Capture the cell that displays the provided text and extract its (X, Y) central coordinate. 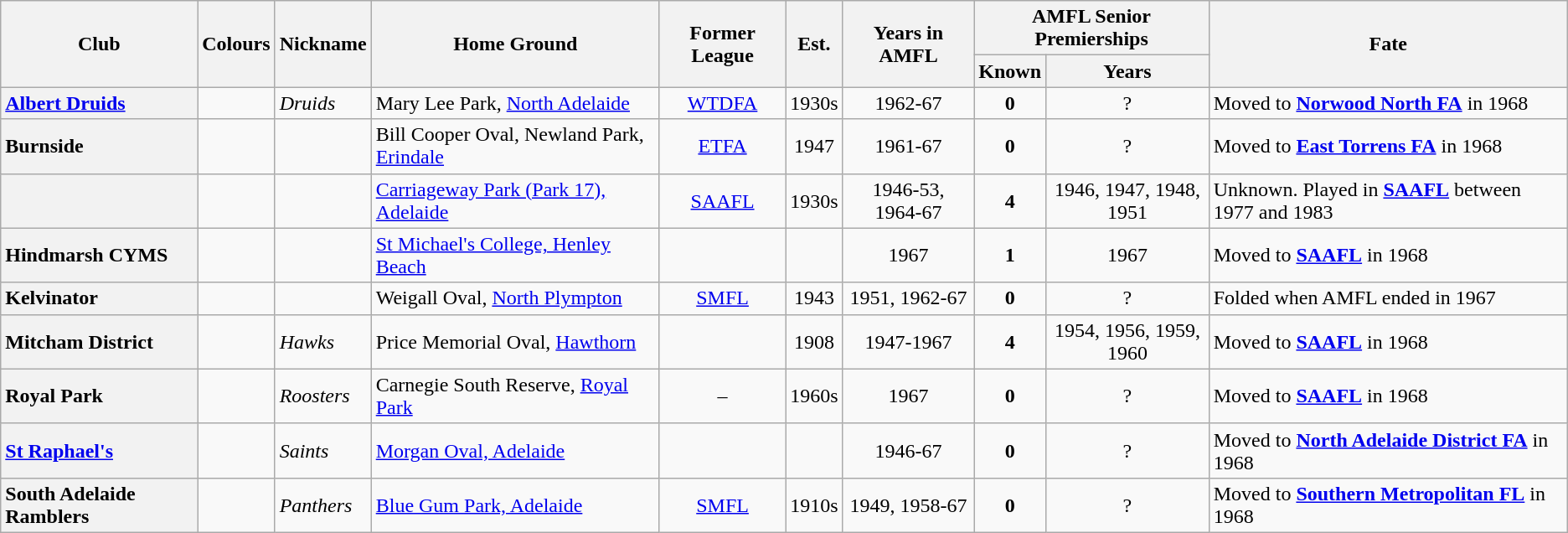
Roosters (323, 396)
Years (1127, 71)
Home Ground (515, 44)
Saints (323, 451)
South Adelaide Ramblers (99, 505)
St Raphael's (99, 451)
1946-53, 1964-67 (908, 201)
Unknown. Played in SAAFL between 1977 and 1983 (1388, 201)
ETFA (722, 146)
1960s (814, 396)
Bill Cooper Oval, Newland Park, Erindale (515, 146)
1951, 1962-67 (908, 298)
Albert Druids (99, 103)
1962-67 (908, 103)
Moved to Southern Metropolitan FL in 1968 (1388, 505)
1 (1010, 255)
1947-1967 (908, 342)
Known (1010, 71)
Burnside (99, 146)
– (722, 396)
1910s (814, 505)
1954, 1956, 1959, 1960 (1127, 342)
Hawks (323, 342)
Morgan Oval, Adelaide (515, 451)
Mitcham District (99, 342)
Carnegie South Reserve, Royal Park (515, 396)
Nickname (323, 44)
Moved to Norwood North FA in 1968 (1388, 103)
1943 (814, 298)
AMFL Senior Premierships (1091, 28)
1961-67 (908, 146)
1949, 1958-67 (908, 505)
Royal Park (99, 396)
Club (99, 44)
Carriageway Park (Park 17), Adelaide (515, 201)
Years in AMFL (908, 44)
1946, 1947, 1948, 1951 (1127, 201)
Colours (236, 44)
Moved to North Adelaide District FA in 1968 (1388, 451)
Panthers (323, 505)
Fate (1388, 44)
St Michael's College, Henley Beach (515, 255)
Folded when AMFL ended in 1967 (1388, 298)
WTDFA (722, 103)
SAAFL (722, 201)
1908 (814, 342)
Druids (323, 103)
Blue Gum Park, Adelaide (515, 505)
Price Memorial Oval, Hawthorn (515, 342)
Mary Lee Park, North Adelaide (515, 103)
Moved to East Torrens FA in 1968 (1388, 146)
1946-67 (908, 451)
Est. (814, 44)
Kelvinator (99, 298)
Weigall Oval, North Plympton (515, 298)
1947 (814, 146)
Hindmarsh CYMS (99, 255)
Former League (722, 44)
